Identify which cell holds the provided text, then report its [x, y] central coordinate. 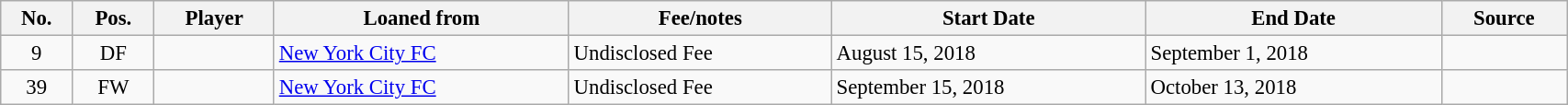
9 [37, 53]
September 15, 2018 [988, 87]
Player [215, 18]
Loaned from [421, 18]
September 1, 2018 [1293, 53]
No. [37, 18]
Fee/notes [700, 18]
End Date [1293, 18]
Source [1505, 18]
Pos. [114, 18]
October 13, 2018 [1293, 87]
39 [37, 87]
Start Date [988, 18]
DF [114, 53]
August 15, 2018 [988, 53]
FW [114, 87]
